Extract the [x, y] coordinate from the center of the cell holding the provided text.  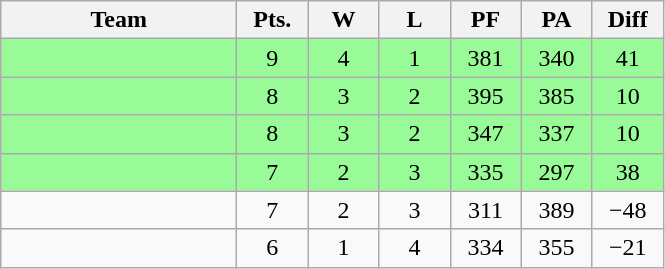
L [414, 20]
W [344, 20]
355 [556, 248]
340 [556, 58]
−21 [628, 248]
337 [556, 134]
335 [486, 172]
−48 [628, 210]
Team [119, 20]
6 [272, 248]
395 [486, 96]
9 [272, 58]
Pts. [272, 20]
347 [486, 134]
PF [486, 20]
389 [556, 210]
385 [556, 96]
Diff [628, 20]
38 [628, 172]
PA [556, 20]
334 [486, 248]
311 [486, 210]
381 [486, 58]
297 [556, 172]
41 [628, 58]
